Provide the (X, Y) coordinate of the cell's center where the given text is located.  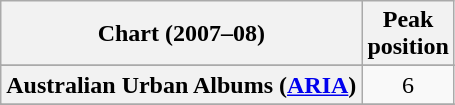
Chart (2007–08) (182, 34)
Australian Urban Albums (ARIA) (182, 85)
6 (408, 85)
Peak position (408, 34)
